Capture the cell that displays the provided text and extract its [X, Y] central coordinate. 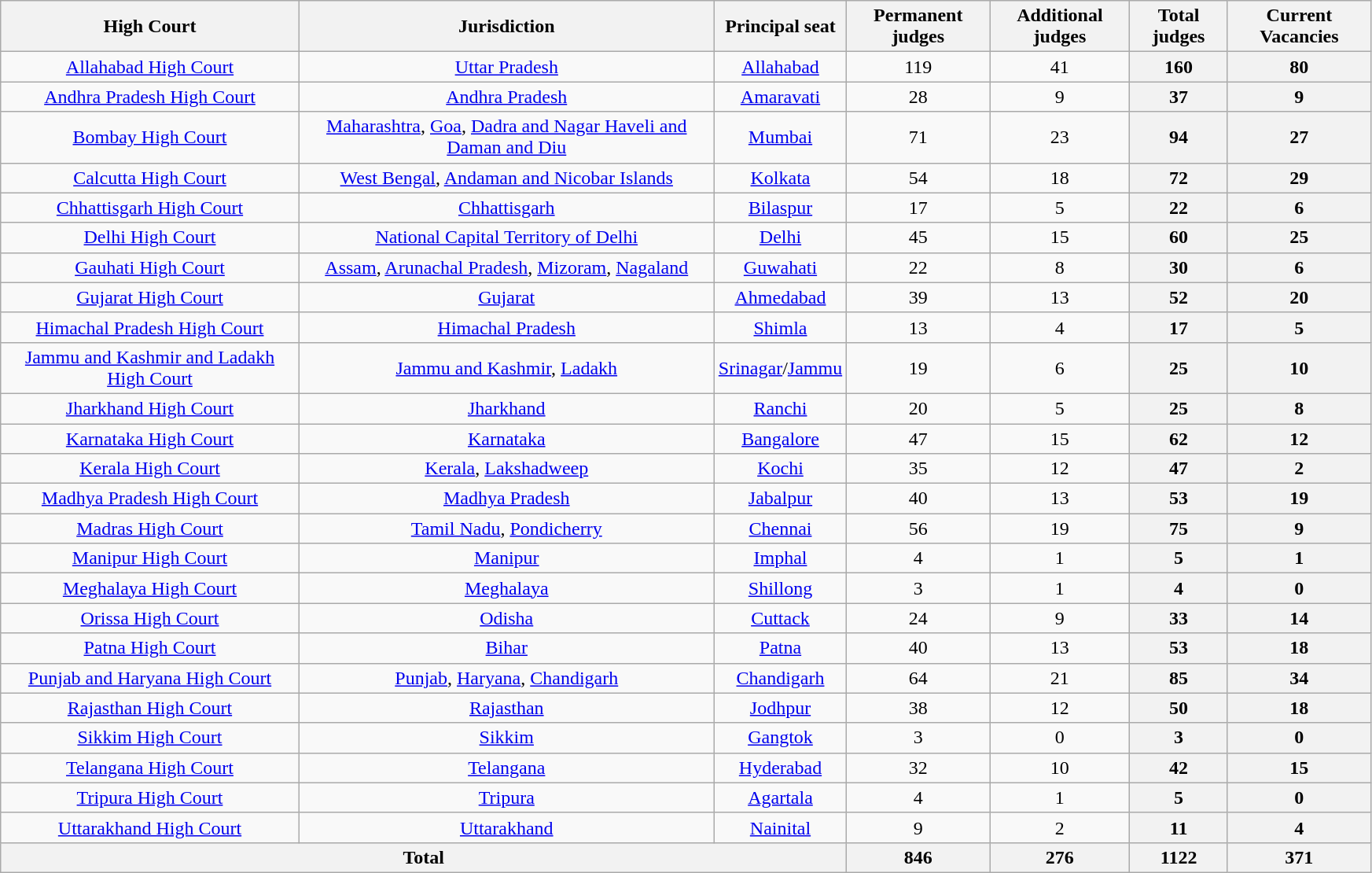
Hyderabad [780, 768]
Allahabad [780, 67]
62 [1179, 438]
Chhattisgarh [506, 208]
71 [918, 137]
Total [424, 857]
846 [918, 857]
Manipur High Court [150, 558]
35 [918, 469]
Rajasthan [506, 708]
Sikkim High Court [150, 738]
39 [918, 297]
27 [1299, 137]
Gujarat [506, 297]
Bihar [506, 648]
Kerala High Court [150, 469]
64 [918, 678]
50 [1179, 708]
Jabalpur [780, 499]
Delhi [780, 238]
National Capital Territory of Delhi [506, 238]
Sikkim [506, 738]
80 [1299, 67]
29 [1299, 178]
Principal seat [780, 27]
Additional judges [1060, 27]
Shimla [780, 327]
Bangalore [780, 438]
Tamil Nadu, Pondicherry [506, 529]
28 [918, 97]
Jharkhand High Court [150, 408]
1122 [1179, 857]
Permanent judges [918, 27]
119 [918, 67]
Patna [780, 648]
Allahabad High Court [150, 67]
276 [1060, 857]
Telangana High Court [150, 768]
Jammu and Kashmir and Ladakh High Court [150, 368]
Nainital [780, 827]
14 [1299, 618]
High Court [150, 27]
Madras High Court [150, 529]
Patna High Court [150, 648]
Uttar Pradesh [506, 67]
Andhra Pradesh [506, 97]
Manipur [506, 558]
75 [1179, 529]
Rajasthan High Court [150, 708]
Amaravati [780, 97]
Calcutta High Court [150, 178]
Assam, Arunachal Pradesh, Mizoram, Nagaland [506, 267]
Punjab and Haryana High Court [150, 678]
Maharashtra, Goa, Dadra and Nagar Haveli and Daman and Diu [506, 137]
Mumbai [780, 137]
Jodhpur [780, 708]
72 [1179, 178]
Orissa High Court [150, 618]
Jurisdiction [506, 27]
Telangana [506, 768]
34 [1299, 678]
94 [1179, 137]
Meghalaya [506, 588]
33 [1179, 618]
23 [1060, 137]
Madhya Pradesh [506, 499]
37 [1179, 97]
Odisha [506, 618]
Chennai [780, 529]
371 [1299, 857]
Gujarat High Court [150, 297]
Karnataka [506, 438]
45 [918, 238]
56 [918, 529]
Chandigarh [780, 678]
24 [918, 618]
Agartala [780, 797]
Gangtok [780, 738]
Karnataka High Court [150, 438]
Meghalaya High Court [150, 588]
Cuttack [780, 618]
52 [1179, 297]
54 [918, 178]
Bilaspur [780, 208]
Bombay High Court [150, 137]
Himachal Pradesh [506, 327]
Srinagar/Jammu [780, 368]
41 [1060, 67]
160 [1179, 67]
Kerala, Lakshadweep [506, 469]
Himachal Pradesh High Court [150, 327]
38 [918, 708]
Ahmedabad [780, 297]
60 [1179, 238]
Jharkhand [506, 408]
Tripura [506, 797]
Madhya Pradesh High Court [150, 499]
Shillong [780, 588]
Imphal [780, 558]
Tripura High Court [150, 797]
Gauhati High Court [150, 267]
Uttarakhand High Court [150, 827]
85 [1179, 678]
Total judges [1179, 27]
Jammu and Kashmir, Ladakh [506, 368]
11 [1179, 827]
Kolkata [780, 178]
Andhra Pradesh High Court [150, 97]
Kochi [780, 469]
42 [1179, 768]
Ranchi [780, 408]
30 [1179, 267]
Delhi High Court [150, 238]
Punjab, Haryana, Chandigarh [506, 678]
Chhattisgarh High Court [150, 208]
West Bengal, Andaman and Nicobar Islands [506, 178]
Current Vacancies [1299, 27]
Uttarakhand [506, 827]
Guwahati [780, 267]
32 [918, 768]
21 [1060, 678]
